Output the [x, y] coordinate of the center of the cell containing the given text.  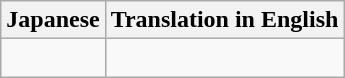
Japanese [53, 20]
Translation in English [224, 20]
